Locate the cell with the specified text and output its (X, Y) center coordinate. 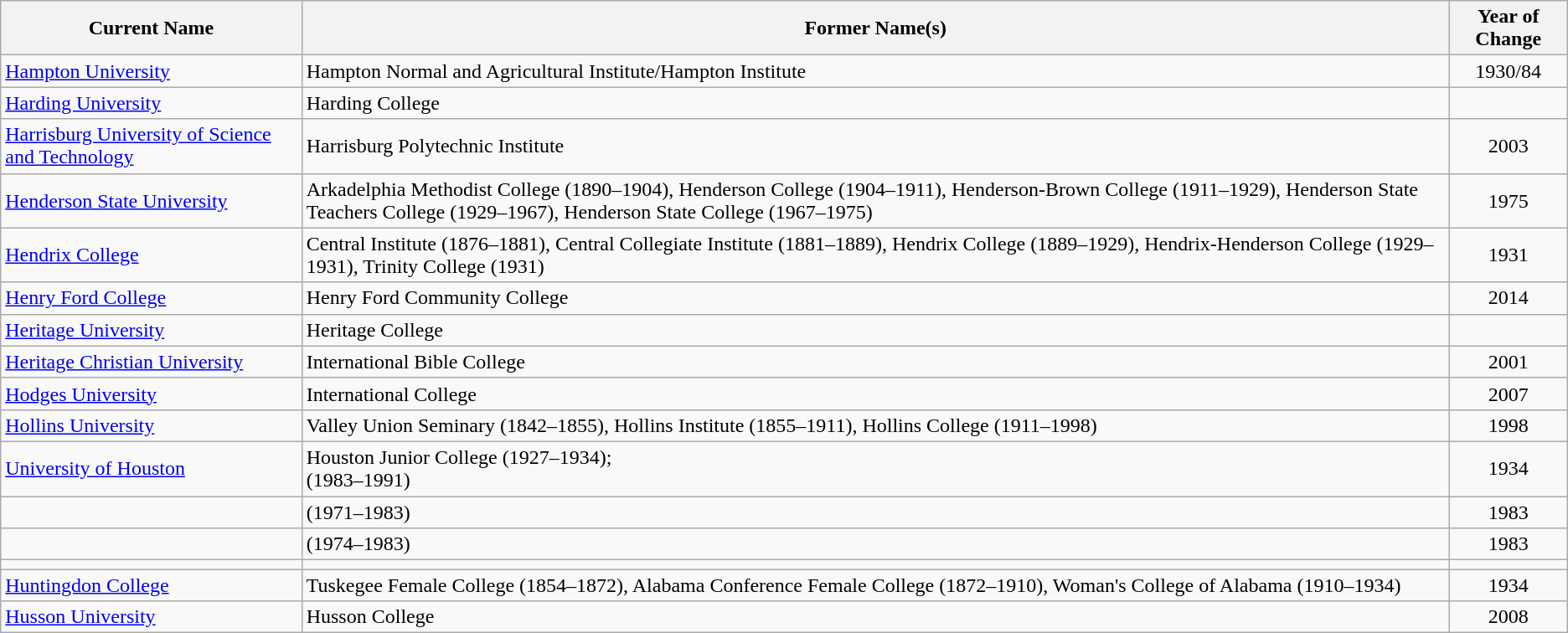
Year of Change (1508, 28)
Houston Junior College (1927–1934); (1983–1991) (875, 469)
International Bible College (875, 362)
Harding University (151, 103)
Harrisburg University of Science and Technology (151, 146)
1930/84 (1508, 71)
Heritage University (151, 330)
Huntingdon College (151, 585)
Henderson State University (151, 201)
Tuskegee Female College (1854–1872), Alabama Conference Female College (1872–1910), Woman's College of Alabama (1910–1934) (875, 585)
International College (875, 394)
2001 (1508, 362)
Hollins University (151, 425)
Heritage Christian University (151, 362)
2003 (1508, 146)
Harding College (875, 103)
(1971–1983) (875, 512)
Heritage College (875, 330)
Former Name(s) (875, 28)
Henry Ford College (151, 298)
University of Houston (151, 469)
Valley Union Seminary (1842–1855), Hollins Institute (1855–1911), Hollins College (1911–1998) (875, 425)
Current Name (151, 28)
Harrisburg Polytechnic Institute (875, 146)
(1974–1983) (875, 544)
1998 (1508, 425)
Hampton University (151, 71)
2008 (1508, 617)
1931 (1508, 255)
Husson College (875, 617)
1975 (1508, 201)
Husson University (151, 617)
2014 (1508, 298)
Hendrix College (151, 255)
2007 (1508, 394)
Henry Ford Community College (875, 298)
Hampton Normal and Agricultural Institute/Hampton Institute (875, 71)
Hodges University (151, 394)
